Search for the cell housing the specified text and yield its [X, Y] center coordinate. 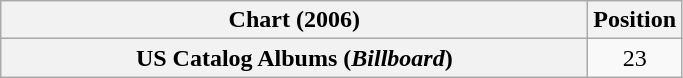
Chart (2006) [294, 20]
US Catalog Albums (Billboard) [294, 58]
Position [635, 20]
23 [635, 58]
